For the text-containing cell, return its midpoint in [X, Y] coordinate format. 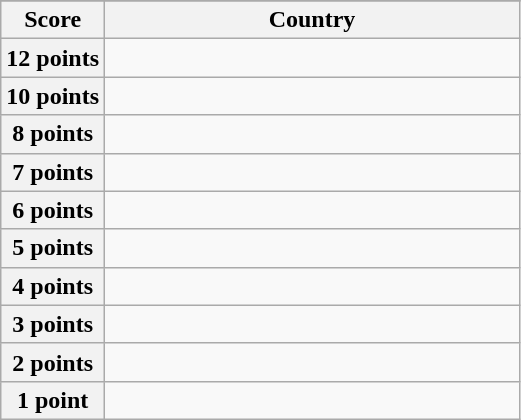
3 points [53, 324]
Country [312, 20]
6 points [53, 210]
5 points [53, 248]
10 points [53, 96]
4 points [53, 286]
1 point [53, 400]
12 points [53, 58]
8 points [53, 134]
7 points [53, 172]
Score [53, 20]
2 points [53, 362]
